Determine the [x, y] coordinate at the center of the cell enclosing the given text.  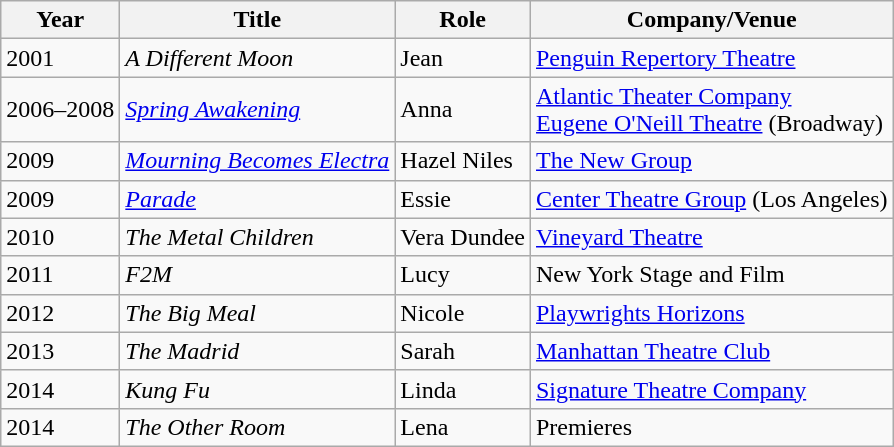
Atlantic Theater CompanyEugene O'Neill Theatre (Broadway) [712, 110]
Center Theatre Group (Los Angeles) [712, 199]
The Madrid [258, 351]
Year [60, 20]
Parade [258, 199]
Hazel Niles [463, 161]
A Different Moon [258, 58]
2013 [60, 351]
Mourning Becomes Electra [258, 161]
Manhattan Theatre Club [712, 351]
Sarah [463, 351]
Playwrights Horizons [712, 313]
Vera Dundee [463, 237]
2006–2008 [60, 110]
Lucy [463, 275]
Jean [463, 58]
Anna [463, 110]
Lena [463, 427]
2011 [60, 275]
The Metal Children [258, 237]
Penguin Repertory Theatre [712, 58]
The Other Room [258, 427]
Premieres [712, 427]
Title [258, 20]
New York Stage and Film [712, 275]
2012 [60, 313]
Signature Theatre Company [712, 389]
Kung Fu [258, 389]
Linda [463, 389]
2010 [60, 237]
The New Group [712, 161]
Spring Awakening [258, 110]
Essie [463, 199]
The Big Meal [258, 313]
Vineyard Theatre [712, 237]
2001 [60, 58]
Role [463, 20]
Company/Venue [712, 20]
Nicole [463, 313]
F2M [258, 275]
